Capture the cell that displays the provided text and extract its (x, y) central coordinate. 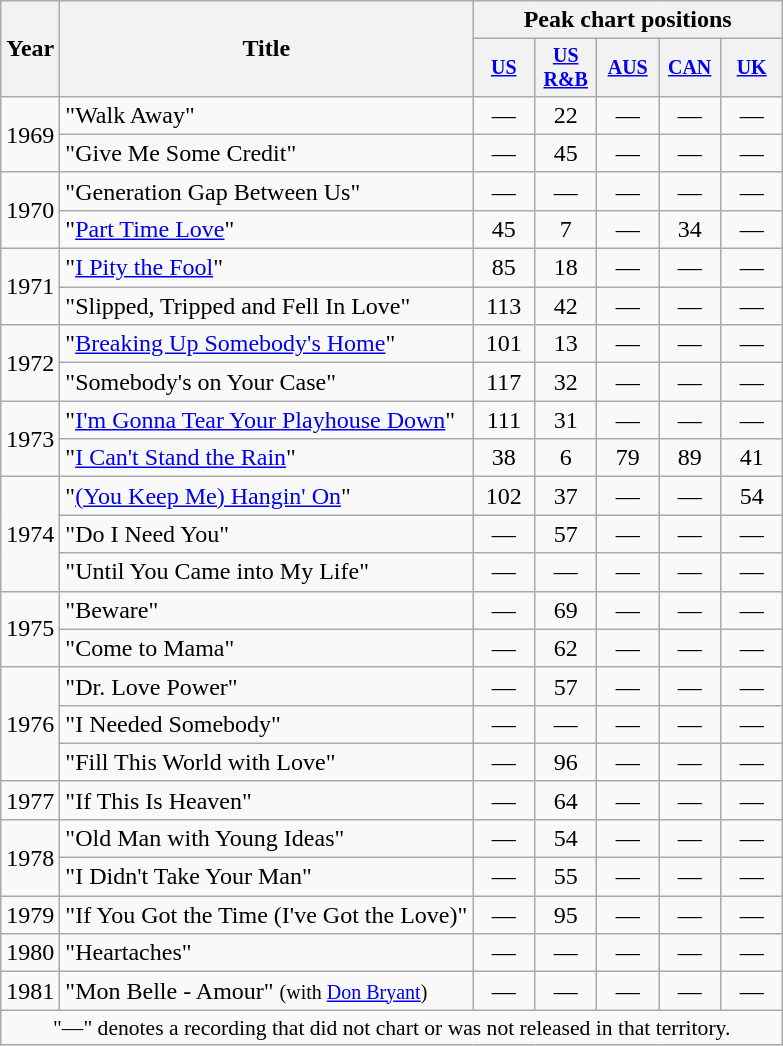
89 (690, 458)
"Beware" (266, 610)
34 (690, 229)
"I'm Gonna Tear Your Playhouse Down" (266, 420)
1975 (30, 629)
"Mon Belle - Amour" (with Don Bryant) (266, 991)
38 (504, 458)
1970 (30, 210)
85 (504, 268)
62 (566, 648)
41 (752, 458)
69 (566, 610)
"Give Me Some Credit" (266, 153)
1980 (30, 953)
"I Can't Stand the Rain" (266, 458)
22 (566, 115)
1973 (30, 439)
"(You Keep Me) Hangin' On" (266, 496)
1976 (30, 724)
1981 (30, 991)
111 (504, 420)
32 (566, 382)
1979 (30, 915)
6 (566, 458)
"Until You Came into My Life" (266, 572)
79 (628, 458)
"Somebody's on Your Case" (266, 382)
"Breaking Up Somebody's Home" (266, 344)
95 (566, 915)
"Dr. Love Power" (266, 686)
37 (566, 496)
"I Needed Somebody" (266, 724)
UK (752, 68)
117 (504, 382)
USR&B (566, 68)
1969 (30, 134)
"Fill This World with Love" (266, 762)
AUS (628, 68)
55 (566, 877)
1978 (30, 857)
Peak chart positions (628, 20)
"Come to Mama" (266, 648)
7 (566, 229)
"If You Got the Time (I've Got the Love)" (266, 915)
Title (266, 49)
"Heartaches" (266, 953)
"—" denotes a recording that did not chart or was not released in that territory. (392, 1028)
42 (566, 306)
"If This Is Heaven" (266, 800)
31 (566, 420)
Year (30, 49)
"I Didn't Take Your Man" (266, 877)
96 (566, 762)
113 (504, 306)
64 (566, 800)
"I Pity the Fool" (266, 268)
"Do I Need You" (266, 534)
1974 (30, 534)
1977 (30, 800)
102 (504, 496)
13 (566, 344)
US (504, 68)
1972 (30, 363)
"Part Time Love" (266, 229)
CAN (690, 68)
"Walk Away" (266, 115)
"Generation Gap Between Us" (266, 191)
18 (566, 268)
"Old Man with Young Ideas" (266, 838)
"Slipped, Tripped and Fell In Love" (266, 306)
1971 (30, 287)
101 (504, 344)
